Find where the given text appears and provide that cell's center as [X, Y] coordinate. 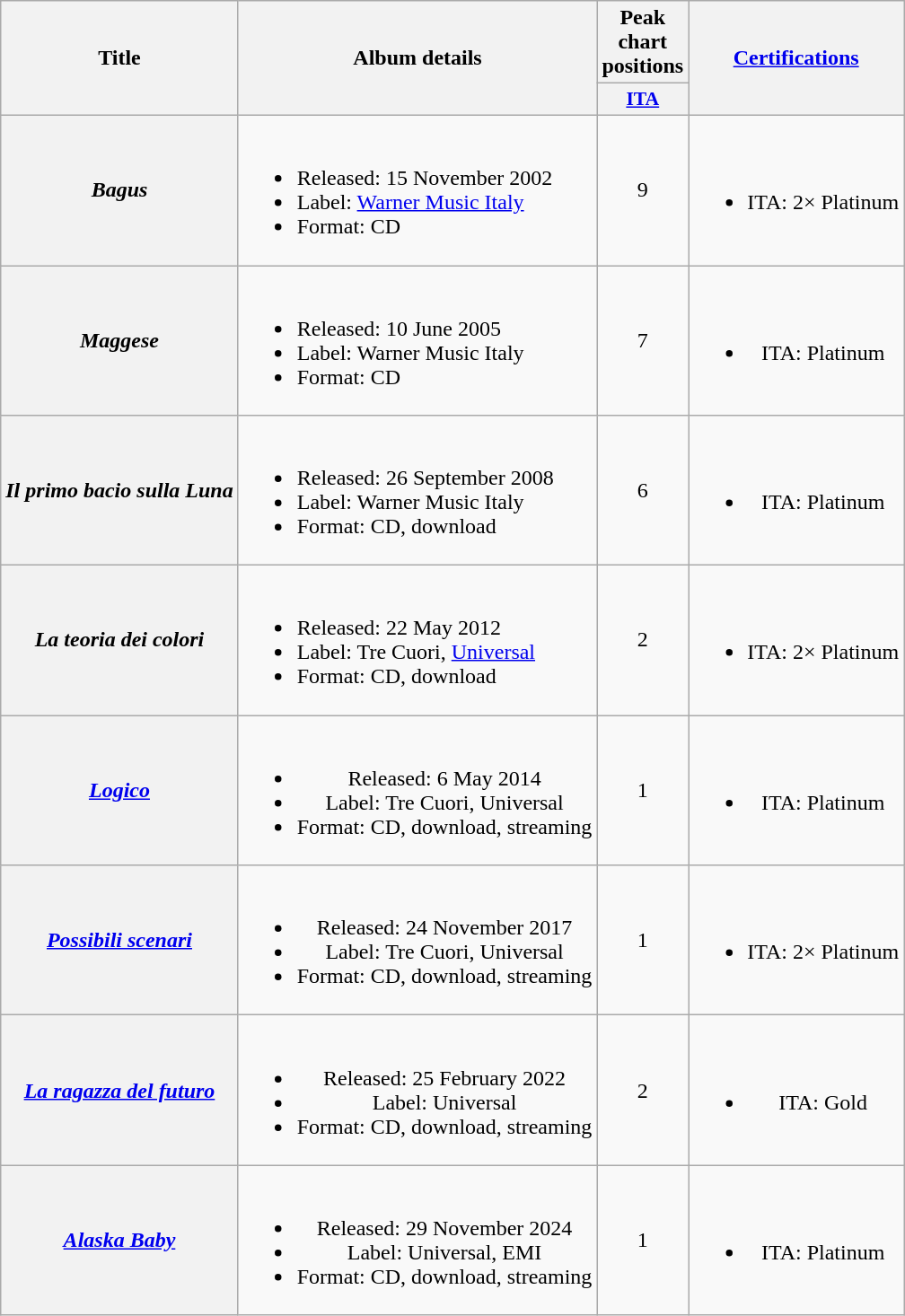
La ragazza del futuro [119, 1090]
La teoria dei colori [119, 641]
Maggese [119, 341]
ITA: Gold [796, 1090]
Released: 26 September 2008Label: Warner Music ItalyFormat: CD, download [417, 490]
Title [119, 58]
Il primo bacio sulla Luna [119, 490]
Released: 15 November 2002Label: Warner Music ItalyFormat: CD [417, 190]
Released: 25 February 2022Label: UniversalFormat: CD, download, streaming [417, 1090]
Released: 6 May 2014Label: Tre Cuori, UniversalFormat: CD, download, streaming [417, 790]
ITA [643, 100]
9 [643, 190]
Possibili scenari [119, 941]
Bagus [119, 190]
Released: 10 June 2005Label: Warner Music ItalyFormat: CD [417, 341]
Album details [417, 58]
7 [643, 341]
Peak chart positions [643, 42]
Alaska Baby [119, 1241]
Logico [119, 790]
Released: 29 November 2024Label: Universal, EMIFormat: CD, download, streaming [417, 1241]
6 [643, 490]
Released: 22 May 2012Label: Tre Cuori, UniversalFormat: CD, download [417, 641]
Released: 24 November 2017Label: Tre Cuori, UniversalFormat: CD, download, streaming [417, 941]
Certifications [796, 58]
